Output the [x, y] coordinate of the center of the cell containing the given text.  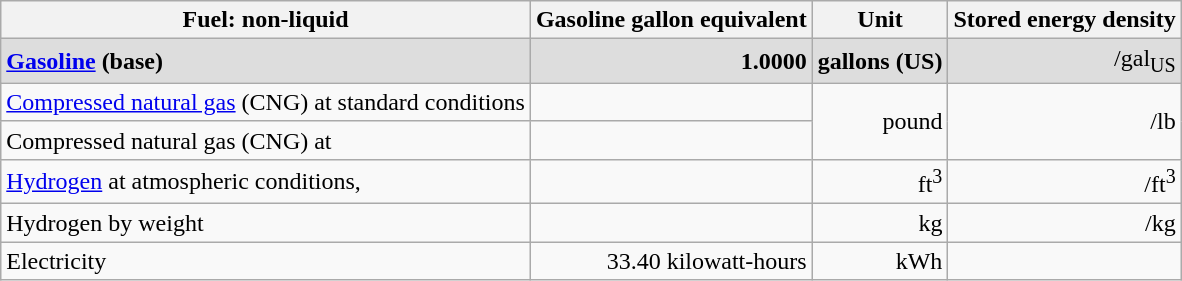
kWh [880, 261]
Stored energy density [1064, 20]
pound [880, 121]
/lb [1064, 121]
Electricity [266, 261]
Hydrogen by weight [266, 223]
Compressed natural gas (CNG) at standard conditions [266, 102]
33.40 kilowatt-hours [671, 261]
Gasoline gallon equivalent [671, 20]
/galUS [1064, 61]
Fuel: non-liquid [266, 20]
/ft3 [1064, 182]
ft3 [880, 182]
/kg [1064, 223]
Compressed natural gas (CNG) at [266, 140]
1.0000 [671, 61]
Gasoline (base) [266, 61]
Unit [880, 20]
Hydrogen at atmospheric conditions, [266, 182]
gallons (US) [880, 61]
kg [880, 223]
